Extract the [x, y] coordinate from the center of the cell holding the provided text.  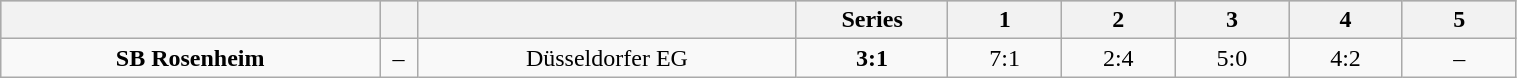
4:2 [1346, 58]
5:0 [1232, 58]
Series [872, 20]
2 [1118, 20]
5 [1459, 20]
3 [1232, 20]
SB Rosenheim [190, 58]
1 [1005, 20]
4 [1346, 20]
7:1 [1005, 58]
2:4 [1118, 58]
Düsseldorfer EG [606, 58]
3:1 [872, 58]
